Locate the cell with the specified text and output its [X, Y] center coordinate. 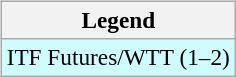
Legend [118, 20]
ITF Futures/WTT (1–2) [118, 57]
